Detect which cell encompasses the target text, then output its (x, y) center coordinate. 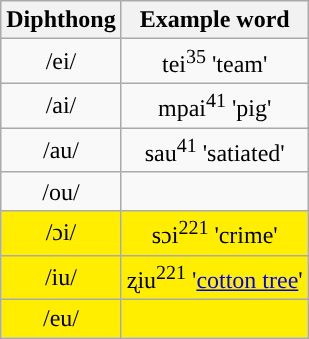
/ei/ (61, 62)
/iu/ (61, 278)
Example word (214, 20)
/ou/ (61, 191)
ʐiu221 'cotton tree' (214, 278)
sau41 'satiated' (214, 150)
tei35 'team' (214, 62)
mpai41 'pig' (214, 106)
/ai/ (61, 106)
/au/ (61, 150)
/eu/ (61, 319)
Diphthong (61, 20)
sɔi221 'crime' (214, 234)
/ɔi/ (61, 234)
